Extract the (x, y) coordinate from the center of the cell holding the provided text.  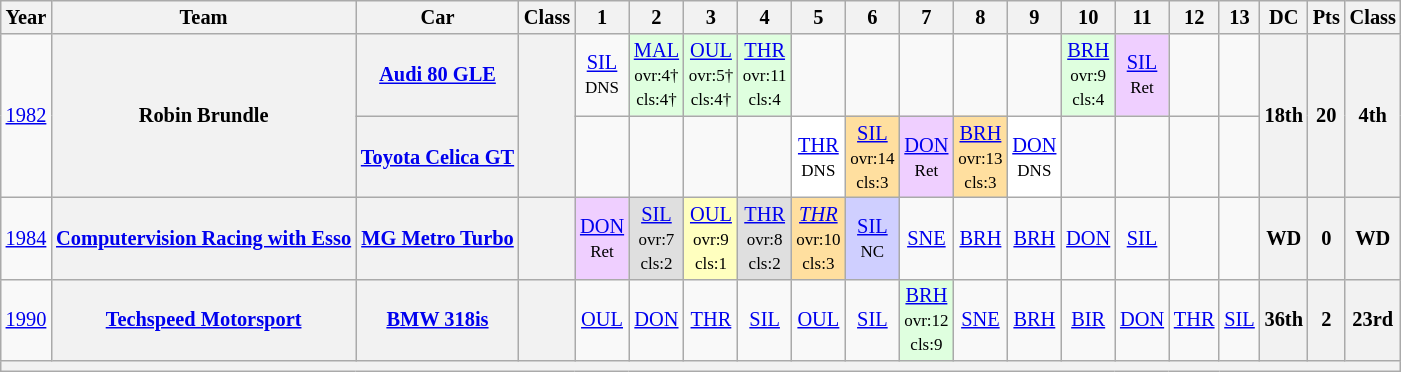
MG Metro Turbo (438, 238)
9 (1034, 17)
1 (602, 17)
OULovr:9cls:1 (711, 238)
THRovr:11cls:4 (764, 75)
18th (1284, 116)
THRDNS (818, 157)
BIR (1088, 320)
THRovr:8cls:2 (764, 238)
8 (980, 17)
7 (926, 17)
4th (1373, 116)
MALovr:4†cls:4† (656, 75)
11 (1142, 17)
Car (438, 17)
Audi 80 GLE (438, 75)
SILovr:14cls:3 (872, 157)
1982 (26, 116)
SILNC (872, 238)
THRovr:10cls:3 (818, 238)
BMW 318is (438, 320)
DC (1284, 17)
Computervision Racing with Esso (204, 238)
SILDNS (602, 75)
Team (204, 17)
23rd (1373, 320)
BRHovr:12cls:9 (926, 320)
1990 (26, 320)
DONDNS (1034, 157)
Toyota Celica GT (438, 157)
6 (872, 17)
Techspeed Motorsport (204, 320)
BRHovr:13cls:3 (980, 157)
12 (1194, 17)
4 (764, 17)
13 (1239, 17)
SILRet (1142, 75)
Year (26, 17)
3 (711, 17)
10 (1088, 17)
1984 (26, 238)
BRHovr:9cls:4 (1088, 75)
Pts (1326, 17)
SILovr:7cls:2 (656, 238)
0 (1326, 238)
20 (1326, 116)
5 (818, 17)
OULovr:5†cls:4† (711, 75)
Robin Brundle (204, 116)
36th (1284, 320)
